Detect which cell encompasses the target text, then output its [x, y] center coordinate. 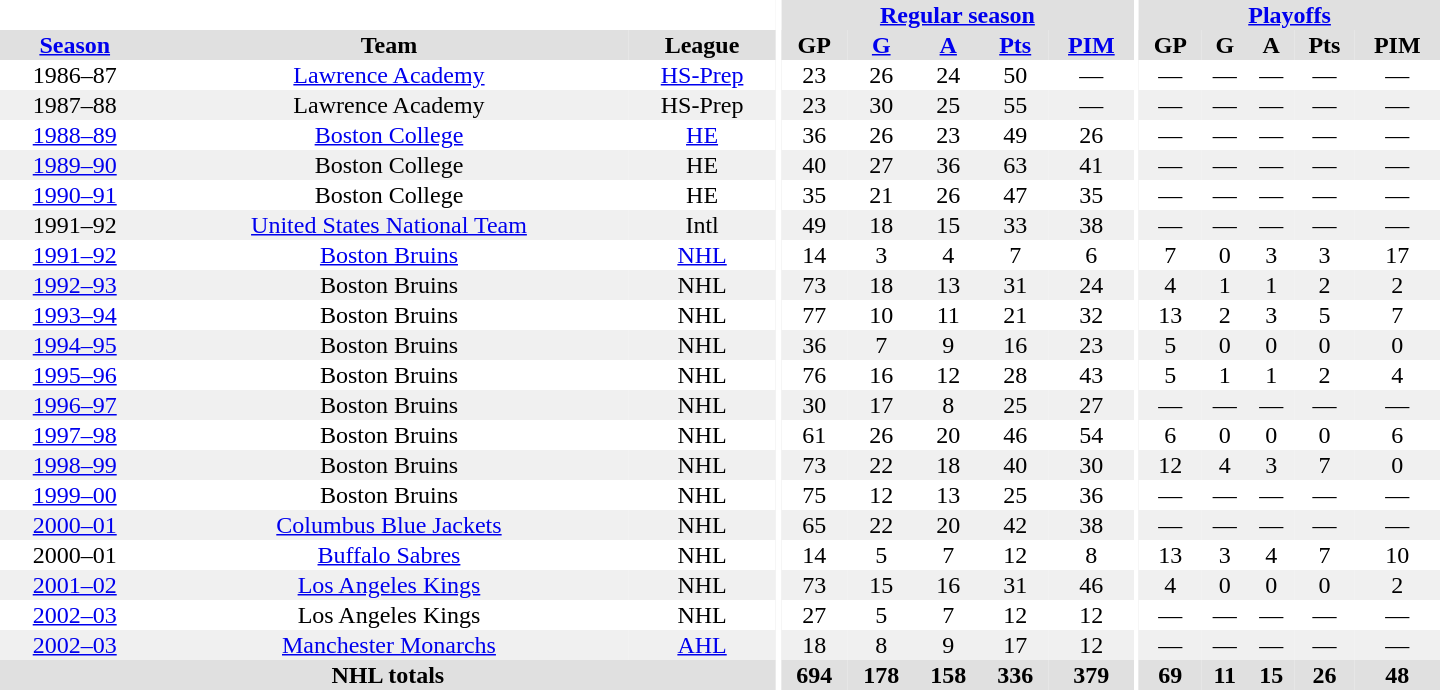
33 [1016, 225]
1989–90 [74, 165]
1996–97 [74, 405]
Intl [702, 225]
694 [814, 675]
1992–93 [74, 285]
1986–87 [74, 75]
61 [814, 435]
1988–89 [74, 135]
1997–98 [74, 435]
1987–88 [74, 105]
United States National Team [388, 225]
158 [948, 675]
48 [1397, 675]
178 [882, 675]
1999–00 [74, 495]
AHL [702, 645]
32 [1092, 315]
50 [1016, 75]
1998–99 [74, 465]
Season [74, 45]
41 [1092, 165]
1995–96 [74, 375]
77 [814, 315]
League [702, 45]
42 [1016, 525]
65 [814, 525]
43 [1092, 375]
Columbus Blue Jackets [388, 525]
Manchester Monarchs [388, 645]
2001–02 [74, 585]
75 [814, 495]
55 [1016, 105]
54 [1092, 435]
76 [814, 375]
Buffalo Sabres [388, 555]
63 [1016, 165]
Playoffs [1290, 15]
1993–94 [74, 315]
69 [1170, 675]
Team [388, 45]
1990–91 [74, 195]
1994–95 [74, 345]
28 [1016, 375]
47 [1016, 195]
336 [1016, 675]
NHL totals [388, 675]
379 [1092, 675]
Regular season [958, 15]
